Pinpoint the cell where the given text exists, returning its (X, Y) midpoint coordinate. 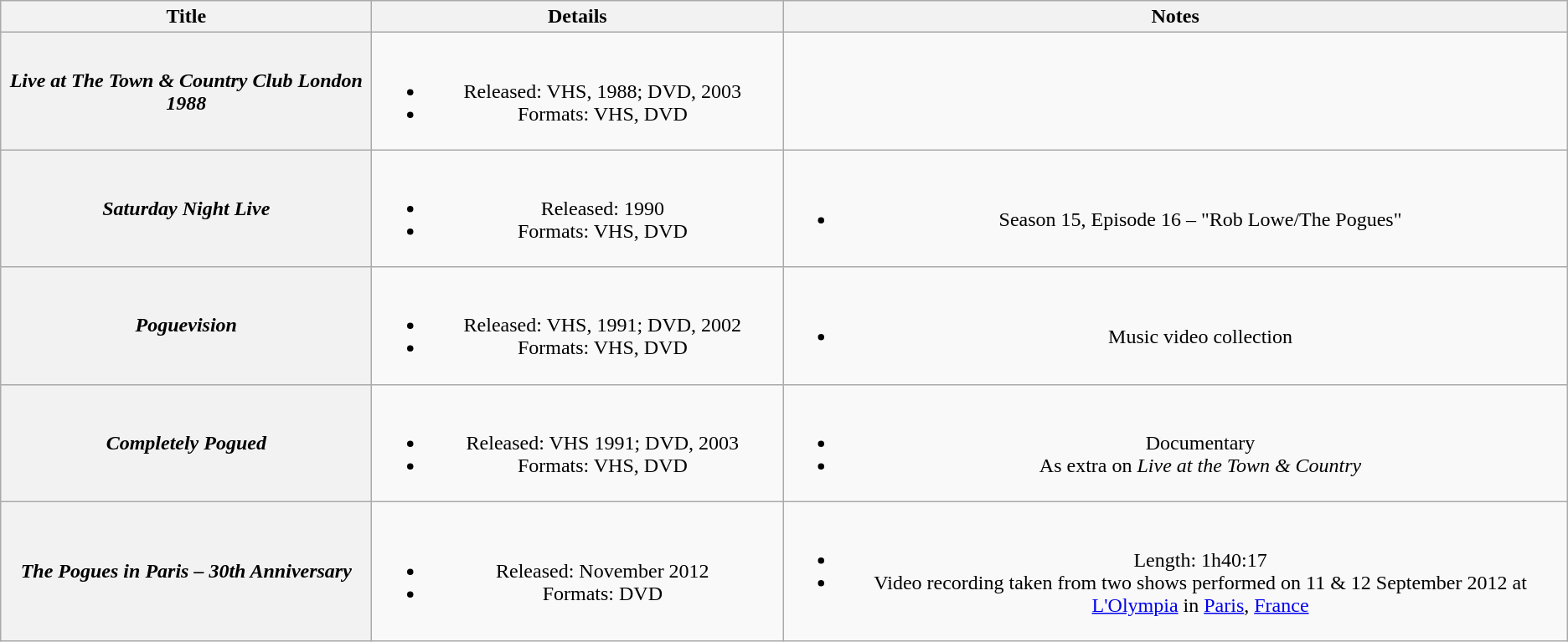
Title (186, 17)
Music video collection (1175, 326)
Released: VHS 1991; DVD, 2003Formats: VHS, DVD (578, 443)
DocumentaryAs extra on Live at the Town & Country (1175, 443)
Length: 1h40:17Video recording taken from two shows performed on 11 & 12 September 2012 at L'Olympia in Paris, France (1175, 571)
Poguevision (186, 326)
Details (578, 17)
Saturday Night Live (186, 208)
Released: 1990Formats: VHS, DVD (578, 208)
Released: November 2012Formats: DVD (578, 571)
Completely Pogued (186, 443)
The Pogues in Paris – 30th Anniversary (186, 571)
Released: VHS, 1988; DVD, 2003Formats: VHS, DVD (578, 91)
Released: VHS, 1991; DVD, 2002Formats: VHS, DVD (578, 326)
Season 15, Episode 16 – "Rob Lowe/The Pogues" (1175, 208)
Live at The Town & Country Club London 1988 (186, 91)
Notes (1175, 17)
